Search for the cell housing the specified text and yield its (x, y) center coordinate. 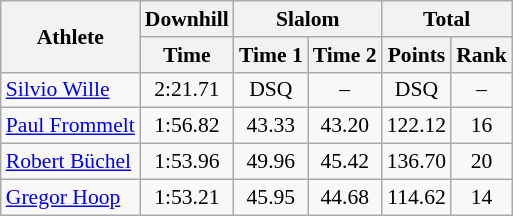
14 (482, 197)
Paul Frommelt (70, 126)
2:21.71 (187, 90)
1:53.96 (187, 162)
49.96 (271, 162)
136.70 (416, 162)
20 (482, 162)
Rank (482, 55)
Time 2 (345, 55)
Gregor Hoop (70, 197)
45.42 (345, 162)
Silvio Wille (70, 90)
Time (187, 55)
Slalom (308, 19)
Total (447, 19)
43.20 (345, 126)
Robert Büchel (70, 162)
Time 1 (271, 55)
16 (482, 126)
Points (416, 55)
114.62 (416, 197)
1:53.21 (187, 197)
45.95 (271, 197)
Downhill (187, 19)
Athlete (70, 36)
44.68 (345, 197)
43.33 (271, 126)
122.12 (416, 126)
1:56.82 (187, 126)
